Extract the [x, y] coordinate from the center of the cell holding the provided text.  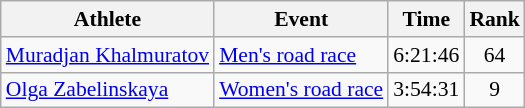
Men's road race [301, 55]
64 [494, 55]
Olga Zabelinskaya [108, 90]
9 [494, 90]
Rank [494, 19]
Event [301, 19]
Athlete [108, 19]
Women's road race [301, 90]
Muradjan Khalmuratov [108, 55]
3:54:31 [426, 90]
Time [426, 19]
6:21:46 [426, 55]
